Locate the cell with the specified text and output its [x, y] center coordinate. 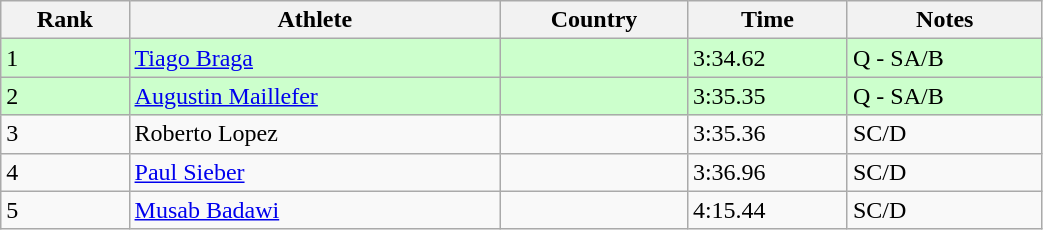
Augustin Maillefer [315, 96]
3:35.35 [767, 96]
Time [767, 20]
Musab Badawi [315, 210]
3:35.36 [767, 134]
5 [65, 210]
Notes [944, 20]
2 [65, 96]
3:36.96 [767, 172]
Athlete [315, 20]
3 [65, 134]
Rank [65, 20]
3:34.62 [767, 58]
4:15.44 [767, 210]
4 [65, 172]
Paul Sieber [315, 172]
Tiago Braga [315, 58]
Roberto Lopez [315, 134]
1 [65, 58]
Country [594, 20]
